Return (x, y) of the center of cell containing provided text 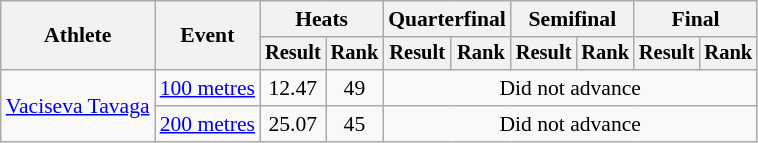
Vaciseva Tavaga (78, 106)
Athlete (78, 36)
Quarterfinal (447, 19)
12.47 (293, 88)
Final (696, 19)
Semifinal (572, 19)
49 (355, 88)
100 metres (208, 88)
200 metres (208, 124)
25.07 (293, 124)
Heats (322, 19)
Event (208, 36)
45 (355, 124)
